Extract the (X, Y) coordinate from the center of the cell holding the provided text.  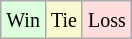
Loss (106, 20)
Tie (64, 20)
Win (24, 20)
